Scan for the cell matching the given text and deliver its (X, Y) coordinate at center. 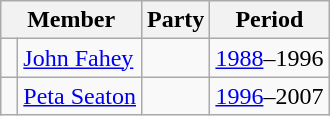
Party (176, 20)
John Fahey (80, 58)
1988–1996 (270, 58)
Peta Seaton (80, 96)
1996–2007 (270, 96)
Period (270, 20)
Member (72, 20)
